Scan for the cell matching the given text and deliver its (X, Y) coordinate at center. 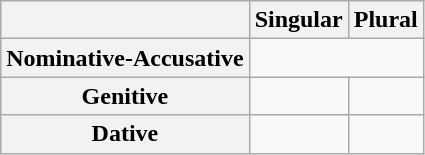
Nominative-Accusative (125, 58)
Plural (386, 20)
Dative (125, 134)
Genitive (125, 96)
Singular (298, 20)
